Determine the [X, Y] coordinate at the center of the cell enclosing the given text.  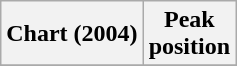
Peakposition [189, 34]
Chart (2004) [72, 34]
